Find where the given text appears and provide that cell's center as [x, y] coordinate. 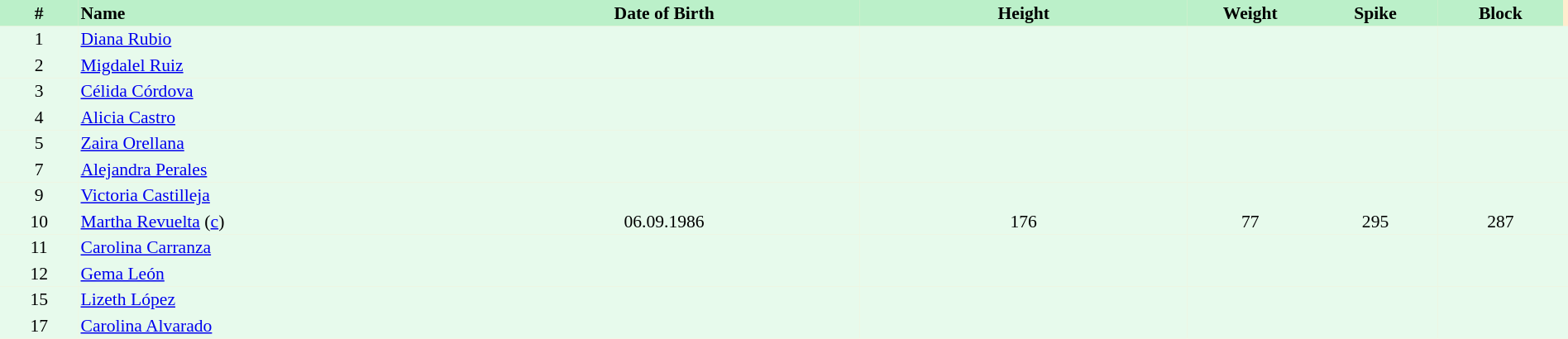
2 [39, 65]
Height [1024, 13]
# [39, 13]
06.09.1986 [664, 222]
17 [39, 326]
Zaira Orellana [273, 144]
Carolina Carranza [273, 248]
5 [39, 144]
3 [39, 91]
295 [1374, 222]
Célida Córdova [273, 91]
Block [1500, 13]
4 [39, 117]
Diana Rubio [273, 40]
176 [1024, 222]
77 [1250, 222]
7 [39, 169]
11 [39, 248]
Lizeth López [273, 299]
15 [39, 299]
Gema León [273, 274]
Alicia Castro [273, 117]
12 [39, 274]
9 [39, 195]
Date of Birth [664, 13]
Migdalel Ruiz [273, 65]
Name [273, 13]
Spike [1374, 13]
Victoria Castilleja [273, 195]
287 [1500, 222]
Carolina Alvarado [273, 326]
Weight [1250, 13]
Martha Revuelta (c) [273, 222]
Alejandra Perales [273, 169]
1 [39, 40]
10 [39, 222]
